Scan for the cell matching the given text and deliver its (x, y) coordinate at center. 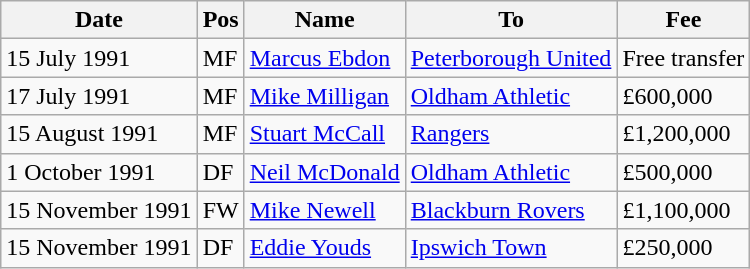
£250,000 (684, 248)
£500,000 (684, 172)
Stuart McCall (324, 134)
£1,200,000 (684, 134)
Ipswich Town (511, 248)
Fee (684, 20)
£600,000 (684, 96)
Blackburn Rovers (511, 210)
Mike Milligan (324, 96)
Marcus Ebdon (324, 58)
Date (99, 20)
FW (220, 210)
£1,100,000 (684, 210)
Neil McDonald (324, 172)
15 July 1991 (99, 58)
Rangers (511, 134)
Name (324, 20)
To (511, 20)
Free transfer (684, 58)
Eddie Youds (324, 248)
15 August 1991 (99, 134)
17 July 1991 (99, 96)
Mike Newell (324, 210)
Pos (220, 20)
1 October 1991 (99, 172)
Peterborough United (511, 58)
